Provide the [X, Y] coordinate of the cell's center where the given text is located.  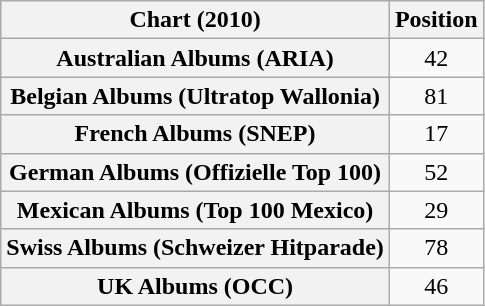
UK Albums (OCC) [196, 286]
81 [436, 96]
Australian Albums (ARIA) [196, 58]
46 [436, 286]
German Albums (Offizielle Top 100) [196, 172]
78 [436, 248]
French Albums (SNEP) [196, 134]
Mexican Albums (Top 100 Mexico) [196, 210]
Belgian Albums (Ultratop Wallonia) [196, 96]
Position [436, 20]
29 [436, 210]
52 [436, 172]
Chart (2010) [196, 20]
42 [436, 58]
17 [436, 134]
Swiss Albums (Schweizer Hitparade) [196, 248]
